Locate the cell with the specified text and output its [X, Y] center coordinate. 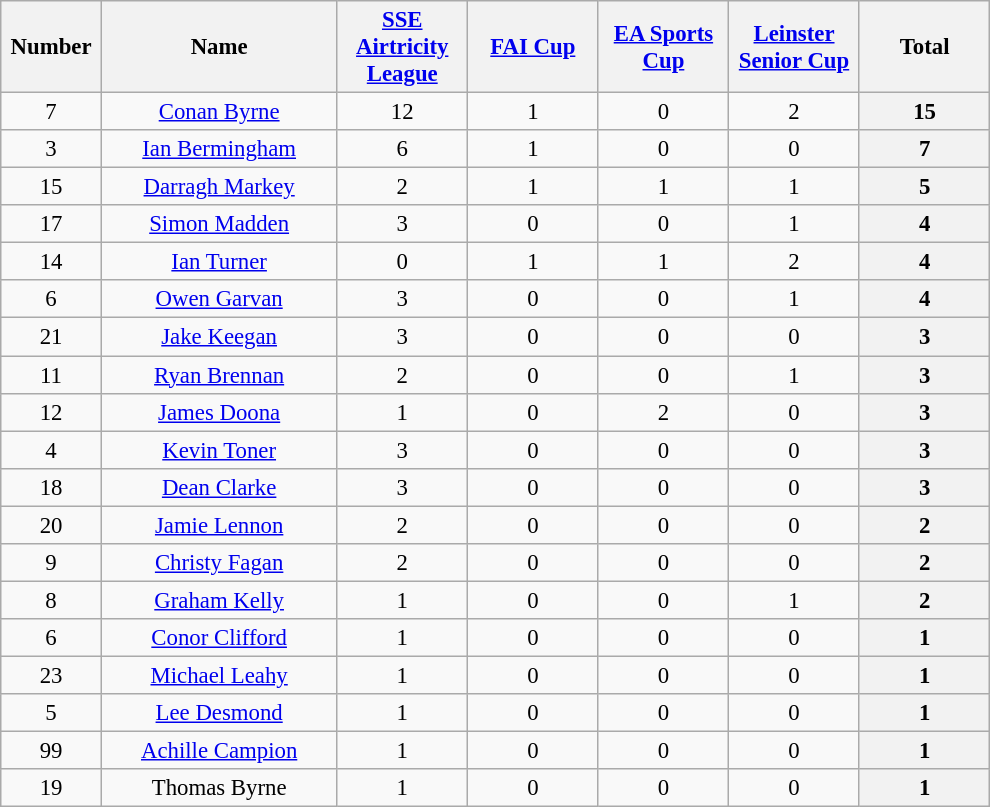
SSE Airtricity League [402, 47]
EA Sports Cup [664, 47]
17 [52, 224]
Kevin Toner [219, 450]
11 [52, 375]
Name [219, 47]
8 [52, 600]
Lee Desmond [219, 713]
14 [52, 262]
Simon Madden [219, 224]
Dean Clarke [219, 487]
20 [52, 525]
Darragh Markey [219, 187]
Graham Kelly [219, 600]
Number [52, 47]
Jake Keegan [219, 337]
Total [924, 47]
Conor Clifford [219, 638]
19 [52, 788]
FAI Cup [534, 47]
Christy Fagan [219, 563]
99 [52, 751]
23 [52, 675]
Ian Turner [219, 262]
21 [52, 337]
18 [52, 487]
Ryan Brennan [219, 375]
9 [52, 563]
Jamie Lennon [219, 525]
Owen Garvan [219, 299]
Conan Byrne [219, 112]
Thomas Byrne [219, 788]
Achille Campion [219, 751]
James Doona [219, 412]
Michael Leahy [219, 675]
Leinster Senior Cup [794, 47]
Ian Bermingham [219, 149]
